Return the (x, y) coordinate for the center point of the cell that contains the specified text.  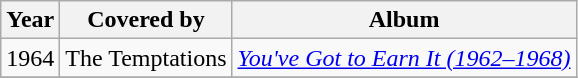
Album (404, 20)
The Temptations (146, 58)
Covered by (146, 20)
1964 (30, 58)
Year (30, 20)
You've Got to Earn It (1962–1968) (404, 58)
